Search for the cell housing the specified text and yield its [x, y] center coordinate. 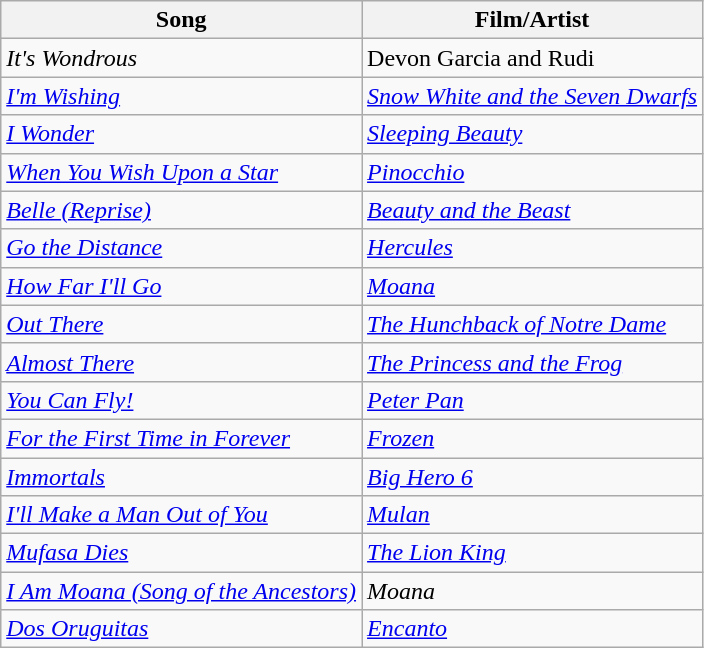
I Am Moana (Song of the Ancestors) [182, 591]
The Princess and the Frog [532, 362]
Big Hero 6 [532, 477]
Go the Distance [182, 248]
Dos Oruguitas [182, 629]
I'm Wishing [182, 96]
You Can Fly! [182, 400]
Belle (Reprise) [182, 210]
For the First Time in Forever [182, 438]
The Hunchback of Notre Dame [532, 324]
Song [182, 20]
It's Wondrous [182, 58]
The Lion King [532, 553]
When You Wish Upon a Star [182, 172]
Frozen [532, 438]
I Wonder [182, 134]
Sleeping Beauty [532, 134]
Out There [182, 324]
Encanto [532, 629]
Almost There [182, 362]
I'll Make a Man Out of You [182, 515]
Peter Pan [532, 400]
Immortals [182, 477]
Beauty and the Beast [532, 210]
Mulan [532, 515]
Pinocchio [532, 172]
Mufasa Dies [182, 553]
Snow White and the Seven Dwarfs [532, 96]
Devon Garcia and Rudi [532, 58]
Hercules [532, 248]
How Far I'll Go [182, 286]
Film/Artist [532, 20]
